Locate the cell with the specified text and output its (X, Y) center coordinate. 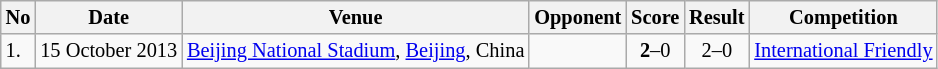
15 October 2013 (108, 51)
Beijing National Stadium, Beijing, China (356, 51)
Opponent (578, 17)
International Friendly (843, 51)
No (18, 17)
Score (655, 17)
Competition (843, 17)
Result (716, 17)
Date (108, 17)
Venue (356, 17)
1. (18, 51)
